From the cell containing the given text, extract its center point as [x, y] coordinate. 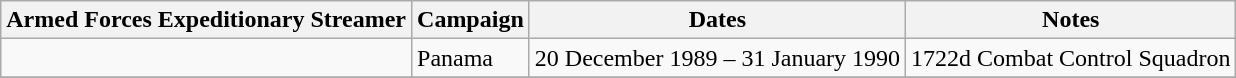
Panama [471, 58]
Dates [717, 20]
Armed Forces Expeditionary Streamer [206, 20]
Notes [1071, 20]
Campaign [471, 20]
1722d Combat Control Squadron [1071, 58]
20 December 1989 – 31 January 1990 [717, 58]
